Search for the cell housing the specified text and yield its (X, Y) center coordinate. 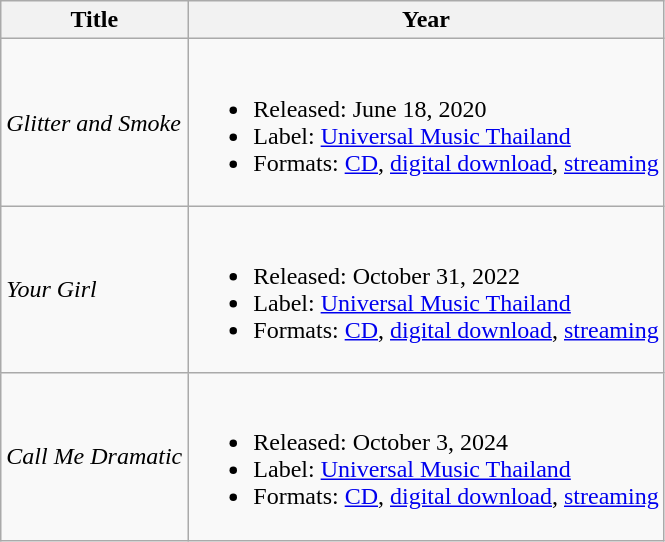
Glitter and Smoke (94, 122)
Released: October 31, 2022Label: Universal Music ThailandFormats: CD, digital download, streaming (426, 290)
Call Me Dramatic (94, 456)
Your Girl (94, 290)
Released: October 3, 2024Label: Universal Music ThailandFormats: CD, digital download, streaming (426, 456)
Title (94, 20)
Released: June 18, 2020Label: Universal Music ThailandFormats: CD, digital download, streaming (426, 122)
Year (426, 20)
